From the cell containing the given text, extract its center point as [x, y] coordinate. 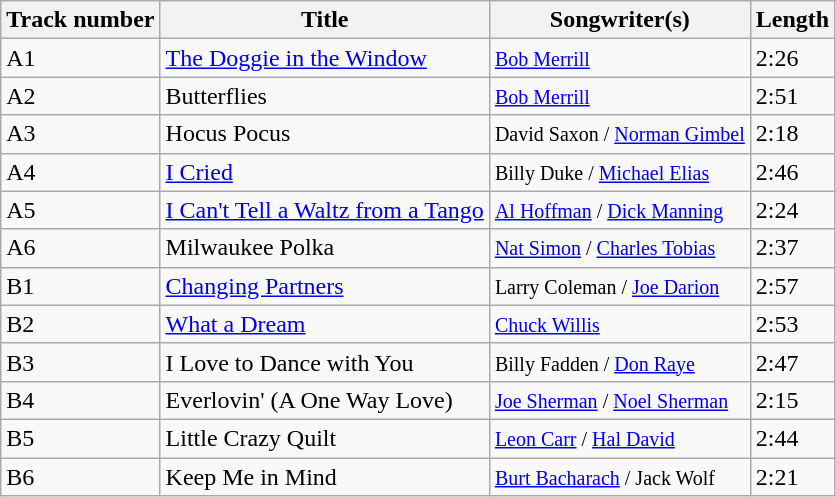
David Saxon / Norman Gimbel [620, 134]
Butterflies [324, 96]
B2 [80, 324]
Leon Carr / Hal David [620, 438]
What a Dream [324, 324]
Larry Coleman / Joe Darion [620, 286]
Joe Sherman / Noel Sherman [620, 400]
2:44 [792, 438]
2:47 [792, 362]
2:26 [792, 58]
B4 [80, 400]
A4 [80, 172]
Keep Me in Mind [324, 477]
Hocus Pocus [324, 134]
The Doggie in the Window [324, 58]
2:21 [792, 477]
B3 [80, 362]
Track number [80, 20]
Little Crazy Quilt [324, 438]
Al Hoffman / Dick Manning [620, 210]
I Can't Tell a Waltz from a Tango [324, 210]
A5 [80, 210]
Burt Bacharach / Jack Wolf [620, 477]
I Love to Dance with You [324, 362]
2:15 [792, 400]
Everlovin' (A One Way Love) [324, 400]
2:53 [792, 324]
Title [324, 20]
A3 [80, 134]
Milwaukee Polka [324, 248]
Songwriter(s) [620, 20]
2:46 [792, 172]
Nat Simon / Charles Tobias [620, 248]
2:57 [792, 286]
B1 [80, 286]
B5 [80, 438]
2:18 [792, 134]
Chuck Willis [620, 324]
A1 [80, 58]
2:37 [792, 248]
Length [792, 20]
Billy Fadden / Don Raye [620, 362]
A6 [80, 248]
Billy Duke / Michael Elias [620, 172]
2:24 [792, 210]
Changing Partners [324, 286]
I Cried [324, 172]
A2 [80, 96]
2:51 [792, 96]
B6 [80, 477]
